Output the (x, y) coordinate of the center of the cell containing the given text.  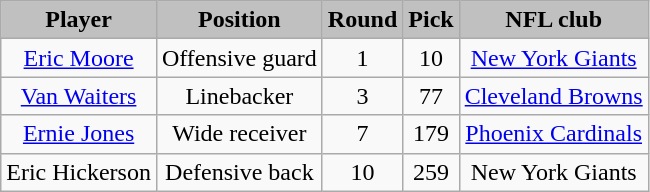
3 (362, 96)
179 (431, 134)
Ernie Jones (79, 134)
Eric Moore (79, 58)
Position (239, 20)
Wide receiver (239, 134)
NFL club (554, 20)
7 (362, 134)
Offensive guard (239, 58)
Pick (431, 20)
Eric Hickerson (79, 172)
Cleveland Browns (554, 96)
Round (362, 20)
Van Waiters (79, 96)
1 (362, 58)
Defensive back (239, 172)
77 (431, 96)
Player (79, 20)
259 (431, 172)
Linebacker (239, 96)
Phoenix Cardinals (554, 134)
